For the text-containing cell, return its midpoint in [X, Y] coordinate format. 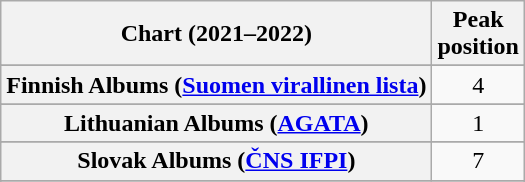
Chart (2021–2022) [216, 34]
4 [478, 85]
Peakposition [478, 34]
7 [478, 161]
Finnish Albums (Suomen virallinen lista) [216, 85]
Lithuanian Albums (AGATA) [216, 123]
1 [478, 123]
Slovak Albums (ČNS IFPI) [216, 161]
